For the text-containing cell, return its midpoint in [X, Y] coordinate format. 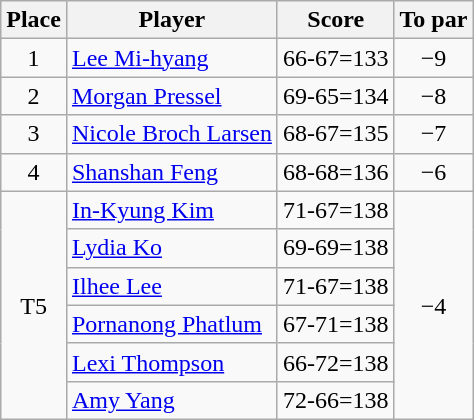
Lee Mi-hyang [172, 58]
68-67=135 [336, 134]
−8 [434, 96]
1 [34, 58]
66-72=138 [336, 362]
Player [172, 20]
Pornanong Phatlum [172, 324]
−9 [434, 58]
72-66=138 [336, 400]
69-65=134 [336, 96]
Ilhee Lee [172, 286]
3 [34, 134]
Shanshan Feng [172, 172]
67-71=138 [336, 324]
T5 [34, 305]
2 [34, 96]
4 [34, 172]
Lexi Thompson [172, 362]
66-67=133 [336, 58]
68-68=136 [336, 172]
Amy Yang [172, 400]
In-Kyung Kim [172, 210]
−7 [434, 134]
To par [434, 20]
69-69=138 [336, 248]
Morgan Pressel [172, 96]
Score [336, 20]
Lydia Ko [172, 248]
Place [34, 20]
−6 [434, 172]
−4 [434, 305]
Nicole Broch Larsen [172, 134]
